Detect which cell encompasses the target text, then output its [X, Y] center coordinate. 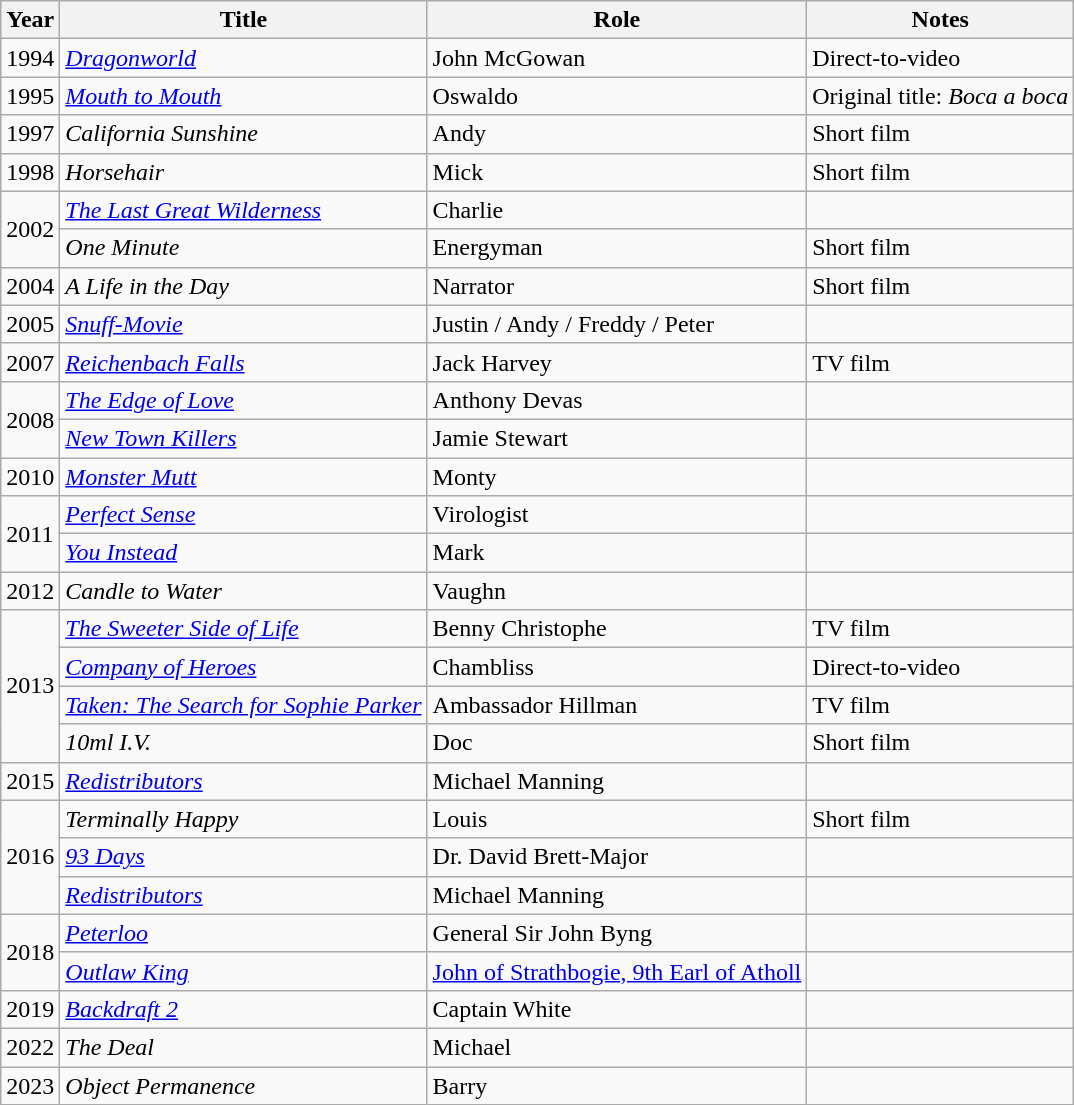
Monty [617, 477]
Dragonworld [244, 58]
2007 [30, 362]
Charlie [617, 210]
Michael [617, 1047]
Taken: The Search for Sophie Parker [244, 705]
Dr. David Brett-Major [617, 857]
Object Permanence [244, 1085]
The Last Great Wilderness [244, 210]
2016 [30, 857]
John McGowan [617, 58]
Barry [617, 1085]
Jack Harvey [617, 362]
2012 [30, 591]
Snuff-Movie [244, 324]
Virologist [617, 515]
General Sir John Byng [617, 933]
Outlaw King [244, 971]
Candle to Water [244, 591]
2019 [30, 1009]
You Instead [244, 553]
Original title: Boca a boca [940, 96]
2005 [30, 324]
Chambliss [617, 667]
Peterloo [244, 933]
Benny Christophe [617, 629]
2022 [30, 1047]
New Town Killers [244, 438]
Energyman [617, 248]
2010 [30, 477]
1995 [30, 96]
California Sunshine [244, 134]
Ambassador Hillman [617, 705]
The Sweeter Side of Life [244, 629]
2008 [30, 419]
93 Days [244, 857]
Mark [617, 553]
Monster Mutt [244, 477]
2013 [30, 686]
Vaughn [617, 591]
Anthony Devas [617, 400]
1994 [30, 58]
1997 [30, 134]
Title [244, 20]
2018 [30, 952]
Oswaldo [617, 96]
A Life in the Day [244, 286]
Reichenbach Falls [244, 362]
Mick [617, 172]
Year [30, 20]
The Edge of Love [244, 400]
Captain White [617, 1009]
Backdraft 2 [244, 1009]
One Minute [244, 248]
Justin / Andy / Freddy / Peter [617, 324]
Role [617, 20]
Notes [940, 20]
10ml I.V. [244, 743]
Horsehair [244, 172]
Terminally Happy [244, 819]
Andy [617, 134]
2015 [30, 781]
Louis [617, 819]
Jamie Stewart [617, 438]
John of Strathbogie, 9th Earl of Atholl [617, 971]
2002 [30, 229]
Narrator [617, 286]
Company of Heroes [244, 667]
2004 [30, 286]
2023 [30, 1085]
Doc [617, 743]
1998 [30, 172]
Mouth to Mouth [244, 96]
The Deal [244, 1047]
Perfect Sense [244, 515]
2011 [30, 534]
